From the cell containing the given text, extract its center point as (X, Y) coordinate. 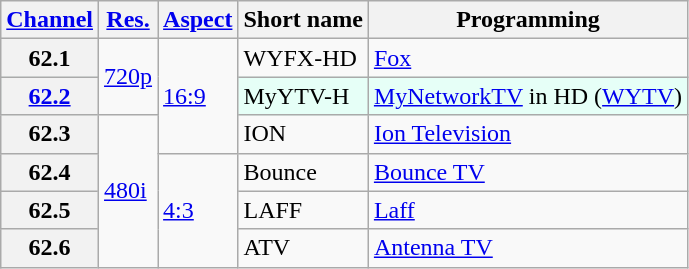
62.4 (50, 172)
WYFX-HD (303, 58)
62.2 (50, 96)
Fox (528, 58)
480i (128, 191)
MyYTV-H (303, 96)
4:3 (198, 210)
Short name (303, 20)
Programming (528, 20)
Laff (528, 210)
720p (128, 77)
16:9 (198, 96)
ATV (303, 248)
62.5 (50, 210)
Bounce (303, 172)
Res. (128, 20)
Channel (50, 20)
62.6 (50, 248)
MyNetworkTV in HD (WYTV) (528, 96)
ION (303, 134)
62.3 (50, 134)
Bounce TV (528, 172)
LAFF (303, 210)
Antenna TV (528, 248)
Aspect (198, 20)
62.1 (50, 58)
Ion Television (528, 134)
